Return the [X, Y] coordinate for the center point of the cell that contains the specified text.  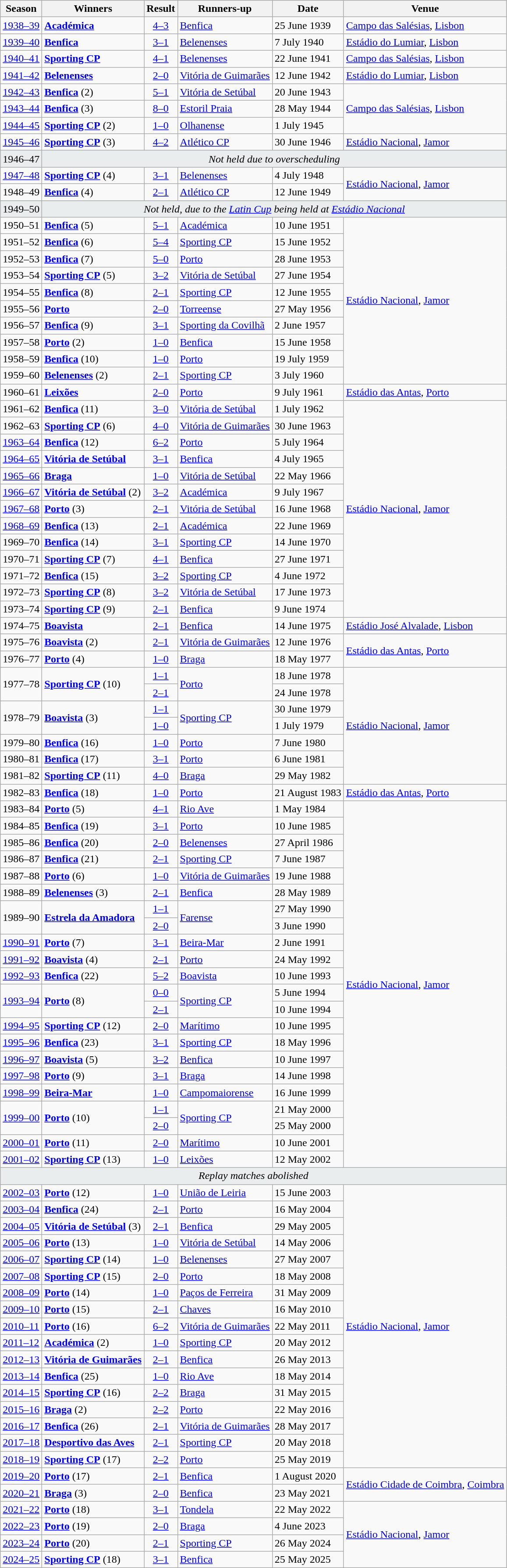
1981–82 [21, 776]
1971–72 [21, 576]
1968–69 [21, 526]
Torreense [225, 309]
Benfica (9) [93, 326]
Benfica (6) [93, 242]
22 May 2022 [308, 1509]
Not held due to overscheduling [274, 159]
1979–80 [21, 743]
7 July 1940 [308, 42]
Not held, due to the Latin Cup being held at Estádio Nacional [274, 209]
1998–99 [21, 1093]
2018–19 [21, 1459]
27 May 1990 [308, 909]
30 June 1946 [308, 142]
10 June 1951 [308, 226]
Chaves [225, 1310]
2004–05 [21, 1226]
Benfica (2) [93, 92]
Estrela da Amadora [93, 917]
Benfica (18) [93, 793]
Porto (10) [93, 1118]
Porto (7) [93, 942]
6 June 1981 [308, 759]
22 June 1969 [308, 526]
1965–66 [21, 475]
2010–11 [21, 1326]
Boavista (3) [93, 717]
Sporting CP (10) [93, 684]
10 June 1997 [308, 1059]
15 June 2003 [308, 1193]
Date [308, 9]
Benfica (8) [93, 292]
3 June 1990 [308, 926]
Desportivo das Aves [93, 1443]
Sporting CP (7) [93, 559]
2009–10 [21, 1310]
2003–04 [21, 1209]
Benfica (15) [93, 576]
1982–83 [21, 793]
Braga (2) [93, 1409]
Sporting CP (12) [93, 1026]
Winners [93, 9]
2002–03 [21, 1193]
3–0 [161, 409]
31 May 2015 [308, 1393]
29 May 1982 [308, 776]
1938–39 [21, 25]
Season [21, 9]
1 July 1962 [308, 409]
1966–67 [21, 492]
26 May 2024 [308, 1543]
Belenenses (3) [93, 892]
14 June 1970 [308, 542]
18 May 1996 [308, 1043]
10 June 1994 [308, 1009]
4 July 1948 [308, 175]
1963–64 [21, 442]
1975–76 [21, 642]
22 May 2011 [308, 1326]
Sporting CP (13) [93, 1159]
Benfica (23) [93, 1043]
1957–58 [21, 342]
2022–23 [21, 1526]
20 May 2012 [308, 1343]
5–2 [161, 976]
Benfica (17) [93, 759]
Sporting CP (6) [93, 425]
19 June 1988 [308, 876]
1946–47 [21, 159]
2008–09 [21, 1293]
Porto (16) [93, 1326]
22 May 2016 [308, 1409]
1943–44 [21, 109]
1944–45 [21, 125]
Benfica (16) [93, 743]
1 May 1984 [308, 809]
Porto (17) [93, 1476]
1993–94 [21, 1001]
Benfica (21) [93, 859]
1984–85 [21, 826]
1997–98 [21, 1076]
22 June 1941 [308, 59]
1960–61 [21, 392]
1969–70 [21, 542]
1964–65 [21, 459]
10 June 1995 [308, 1026]
Porto (11) [93, 1143]
1942–43 [21, 92]
Benfica (4) [93, 192]
União de Leiria [225, 1193]
Sporting CP (15) [93, 1276]
2024–25 [21, 1560]
Porto (12) [93, 1193]
Porto (18) [93, 1509]
2 June 1957 [308, 326]
25 May 2025 [308, 1560]
7 June 1980 [308, 743]
Benfica (20) [93, 842]
Sporting CP (18) [93, 1560]
18 May 2014 [308, 1376]
1961–62 [21, 409]
1978–79 [21, 717]
1953–54 [21, 276]
15 June 1952 [308, 242]
Venue [425, 9]
1999–00 [21, 1118]
1941–42 [21, 75]
1956–57 [21, 326]
Benfica (7) [93, 259]
1955–56 [21, 309]
2006–07 [21, 1259]
20 May 2018 [308, 1443]
1973–74 [21, 609]
2013–14 [21, 1376]
25 June 1939 [308, 25]
12 June 1955 [308, 292]
14 June 1975 [308, 626]
Sporting CP (17) [93, 1459]
2023–24 [21, 1543]
1952–53 [21, 259]
1991–92 [21, 959]
Sporting CP (9) [93, 609]
Porto (2) [93, 342]
18 June 1978 [308, 676]
1986–87 [21, 859]
Benfica (13) [93, 526]
29 May 2005 [308, 1226]
2015–16 [21, 1409]
16 June 1968 [308, 509]
Porto (20) [93, 1543]
Boavista (2) [93, 642]
7 June 1987 [308, 859]
Sporting CP (3) [93, 142]
Boavista (4) [93, 959]
Sporting CP (14) [93, 1259]
Benfica (11) [93, 409]
4–2 [161, 142]
2005–06 [21, 1242]
Benfica (14) [93, 542]
Porto (19) [93, 1526]
2016–17 [21, 1426]
Sporting CP (4) [93, 175]
1989–90 [21, 917]
Porto (13) [93, 1242]
22 May 1966 [308, 475]
Sporting CP (8) [93, 592]
2020–21 [21, 1493]
9 July 1961 [308, 392]
1992–93 [21, 976]
1980–81 [21, 759]
1995–96 [21, 1043]
Farense [225, 917]
24 June 1978 [308, 692]
Boavista (5) [93, 1059]
1962–63 [21, 425]
1 July 1979 [308, 726]
1972–73 [21, 592]
18 May 1977 [308, 659]
10 June 2001 [308, 1143]
2021–22 [21, 1509]
28 May 1944 [308, 109]
Olhanense [225, 125]
Tondela [225, 1509]
1951–52 [21, 242]
4–3 [161, 25]
19 July 1959 [308, 359]
27 June 1971 [308, 559]
Benfica (5) [93, 226]
2019–20 [21, 1476]
Vitória de Setúbal (3) [93, 1226]
1945–46 [21, 142]
1949–50 [21, 209]
21 August 1983 [308, 793]
0–0 [161, 992]
1947–48 [21, 175]
Estádio José Alvalade, Lisbon [425, 626]
30 June 1979 [308, 709]
27 May 1956 [308, 309]
25 May 2019 [308, 1459]
Sporting da Covilhã [225, 326]
5 July 1964 [308, 442]
1967–68 [21, 509]
18 May 2008 [308, 1276]
25 May 2000 [308, 1126]
Porto (4) [93, 659]
1939–40 [21, 42]
26 May 2013 [308, 1359]
1950–51 [21, 226]
Sporting CP (2) [93, 125]
Benfica (12) [93, 442]
1959–60 [21, 375]
5–0 [161, 259]
1 July 1945 [308, 125]
1983–84 [21, 809]
4 June 2023 [308, 1526]
14 June 1998 [308, 1076]
Benfica (3) [93, 109]
Porto (5) [93, 809]
1988–89 [21, 892]
1994–95 [21, 1026]
21 May 2000 [308, 1109]
Braga (3) [93, 1493]
Vitória de Setúbal (2) [93, 492]
Sporting CP (5) [93, 276]
Benfica (19) [93, 826]
2012–13 [21, 1359]
1 August 2020 [308, 1476]
31 May 2009 [308, 1293]
2 June 1991 [308, 942]
30 June 1963 [308, 425]
Replay matches abolished [253, 1176]
3 July 1960 [308, 375]
8–0 [161, 109]
Benfica (25) [93, 1376]
1990–91 [21, 942]
24 May 1992 [308, 959]
Benfica (24) [93, 1209]
Estoril Praia [225, 109]
Belenenses (2) [93, 375]
28 June 1953 [308, 259]
14 May 2006 [308, 1242]
Campomaiorense [225, 1093]
4 June 1972 [308, 576]
1940–41 [21, 59]
1977–78 [21, 684]
2007–08 [21, 1276]
1970–71 [21, 559]
Benfica (22) [93, 976]
2017–18 [21, 1443]
27 May 2007 [308, 1259]
28 May 1989 [308, 892]
2014–15 [21, 1393]
10 June 1993 [308, 976]
1987–88 [21, 876]
9 July 1967 [308, 492]
1976–77 [21, 659]
Porto (14) [93, 1293]
5–4 [161, 242]
10 June 1985 [308, 826]
1985–86 [21, 842]
1996–97 [21, 1059]
28 May 2017 [308, 1426]
1974–75 [21, 626]
Porto (8) [93, 1001]
4 July 1965 [308, 459]
Sporting CP (11) [93, 776]
2001–02 [21, 1159]
12 May 2002 [308, 1159]
Porto (6) [93, 876]
Académica (2) [93, 1343]
9 June 1974 [308, 609]
Porto (3) [93, 509]
17 June 1973 [308, 592]
27 June 1954 [308, 276]
Estádio Cidade de Coimbra, Coimbra [425, 1484]
1958–59 [21, 359]
16 May 2010 [308, 1310]
16 June 1999 [308, 1093]
5 June 1994 [308, 992]
Paços de Ferreira [225, 1293]
1954–55 [21, 292]
2011–12 [21, 1343]
16 May 2004 [308, 1209]
12 June 1976 [308, 642]
Benfica (10) [93, 359]
Result [161, 9]
2000–01 [21, 1143]
Runners-up [225, 9]
12 June 1949 [308, 192]
1948–49 [21, 192]
15 June 1958 [308, 342]
23 May 2021 [308, 1493]
Benfica (26) [93, 1426]
20 June 1943 [308, 92]
Porto (15) [93, 1310]
Porto (9) [93, 1076]
27 April 1986 [308, 842]
12 June 1942 [308, 75]
Sporting CP (16) [93, 1393]
